Determine the (x, y) coordinate at the center of the cell enclosing the given text.  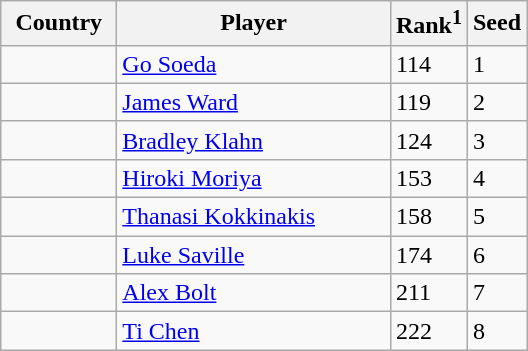
Hiroki Moriya (254, 178)
3 (496, 140)
6 (496, 255)
Bradley Klahn (254, 140)
8 (496, 331)
Alex Bolt (254, 293)
Ti Chen (254, 331)
Go Soeda (254, 64)
5 (496, 217)
Rank1 (428, 24)
Player (254, 24)
2 (496, 102)
119 (428, 102)
158 (428, 217)
James Ward (254, 102)
Country (59, 24)
222 (428, 331)
7 (496, 293)
Seed (496, 24)
Luke Saville (254, 255)
4 (496, 178)
114 (428, 64)
174 (428, 255)
153 (428, 178)
124 (428, 140)
1 (496, 64)
Thanasi Kokkinakis (254, 217)
211 (428, 293)
